Scan for the cell matching the given text and deliver its (x, y) coordinate at center. 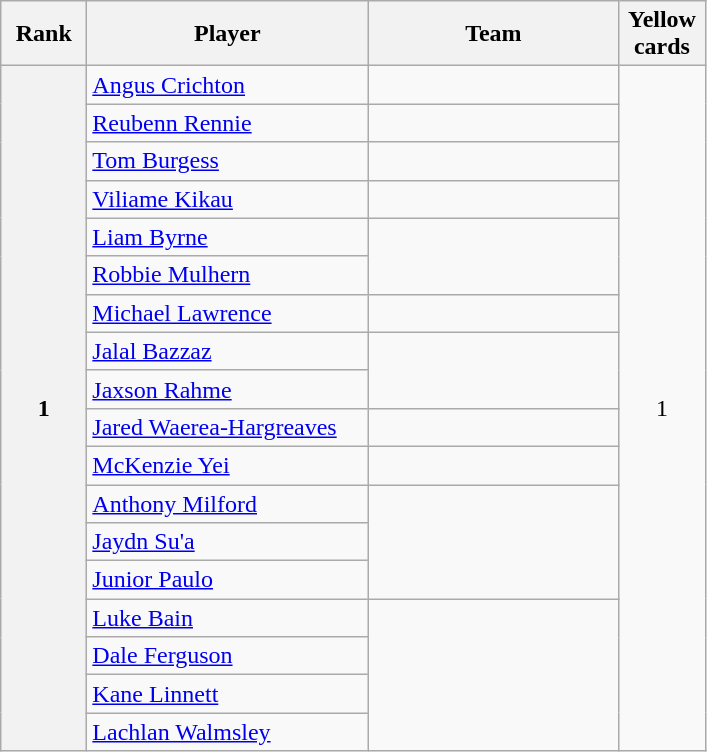
Michael Lawrence (228, 313)
McKenzie Yei (228, 465)
Jalal Bazzaz (228, 351)
Rank (44, 34)
Kane Linnett (228, 694)
Robbie Mulhern (228, 275)
Jaydn Su'a (228, 542)
Liam Byrne (228, 237)
Luke Bain (228, 618)
Tom Burgess (228, 161)
Angus Crichton (228, 85)
Anthony Milford (228, 503)
Jaxson Rahme (228, 389)
Junior Paulo (228, 580)
Viliame Kikau (228, 199)
Jared Waerea-Hargreaves (228, 427)
Team (494, 34)
Dale Ferguson (228, 656)
Player (228, 34)
Yellow cards (662, 34)
Lachlan Walmsley (228, 732)
Reubenn Rennie (228, 123)
